Determine the [X, Y] coordinate at the center of the cell enclosing the given text.  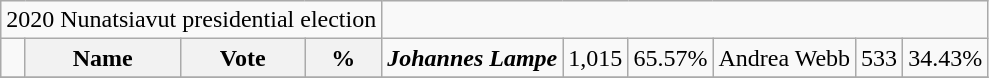
1,015 [596, 58]
% [344, 58]
533 [880, 58]
Vote [242, 58]
Andrea Webb [784, 58]
Name [103, 58]
Johannes Lampe [472, 58]
2020 Nunatsiavut presidential election [192, 20]
65.57% [670, 58]
34.43% [946, 58]
